Identify which cell holds the provided text, then report its (x, y) central coordinate. 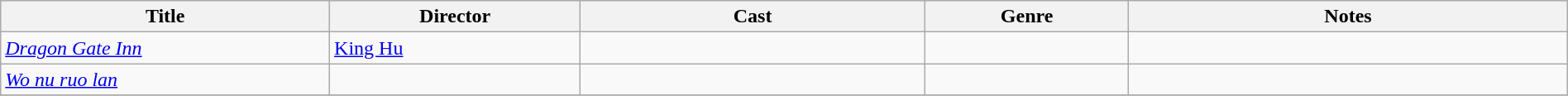
Director (455, 17)
Cast (753, 17)
Genre (1026, 17)
Notes (1348, 17)
King Hu (455, 48)
Dragon Gate Inn (165, 48)
Wo nu ruo lan (165, 79)
Title (165, 17)
